Find where the given text appears and provide that cell's center as [x, y] coordinate. 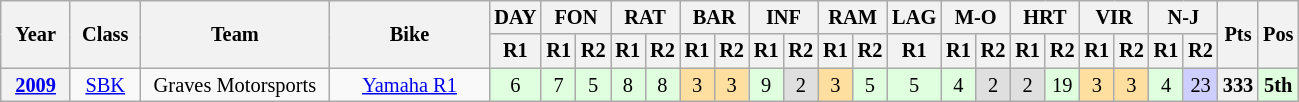
Yamaha R1 [410, 85]
VIR [1114, 17]
19 [1062, 85]
Graves Motorsports [235, 85]
333 [1238, 85]
RAM [852, 17]
6 [515, 85]
N-J [1184, 17]
5th [1278, 85]
INF [784, 17]
LAG [914, 17]
Year [36, 34]
2009 [36, 85]
Bike [410, 34]
BAR [714, 17]
Pos [1278, 34]
DAY [515, 17]
Class [105, 34]
7 [558, 85]
RAT [646, 17]
M-O [976, 17]
Pts [1238, 34]
SBK [105, 85]
9 [766, 85]
HRT [1044, 17]
Team [235, 34]
FON [576, 17]
23 [1200, 85]
